Pinpoint the cell where the given text exists, returning its [x, y] midpoint coordinate. 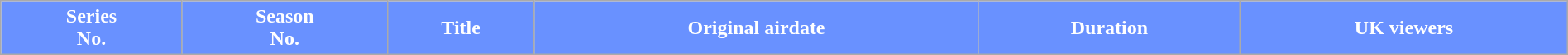
SeriesNo. [92, 28]
Duration [1110, 28]
Title [461, 28]
Original airdate [756, 28]
SeasonNo. [284, 28]
UK viewers [1404, 28]
